Capture the cell that displays the provided text and extract its (x, y) central coordinate. 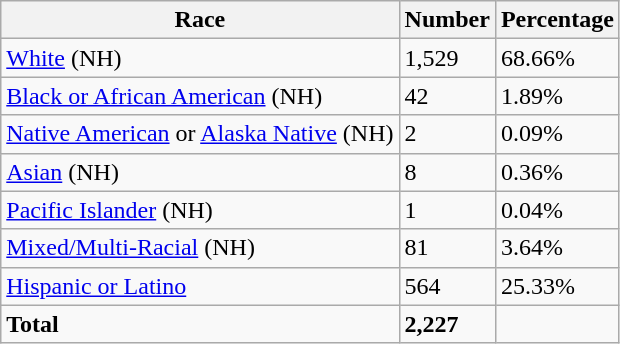
42 (447, 96)
Percentage (557, 20)
2,227 (447, 324)
Race (200, 20)
3.64% (557, 248)
Mixed/Multi-Racial (NH) (200, 248)
68.66% (557, 58)
0.09% (557, 134)
Native American or Alaska Native (NH) (200, 134)
25.33% (557, 286)
0.36% (557, 172)
0.04% (557, 210)
White (NH) (200, 58)
2 (447, 134)
Asian (NH) (200, 172)
Total (200, 324)
81 (447, 248)
Pacific Islander (NH) (200, 210)
1 (447, 210)
Black or African American (NH) (200, 96)
Number (447, 20)
1.89% (557, 96)
Hispanic or Latino (200, 286)
564 (447, 286)
8 (447, 172)
1,529 (447, 58)
